Provide the (X, Y) coordinate of the cell's center where the given text is located.  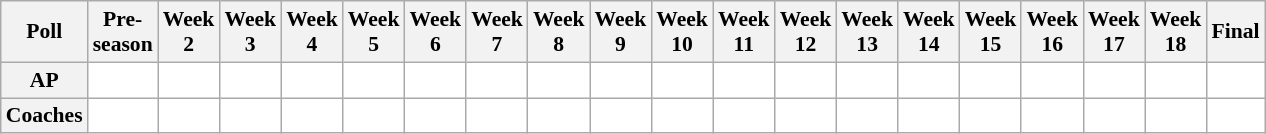
Week11 (744, 32)
Poll (44, 32)
Week16 (1052, 32)
Week13 (867, 32)
Week17 (1114, 32)
Week10 (682, 32)
Week8 (559, 32)
Week9 (621, 32)
Week5 (374, 32)
Week7 (497, 32)
Week6 (435, 32)
Final (1235, 32)
Week4 (312, 32)
Week12 (806, 32)
AP (44, 80)
Coaches (44, 116)
Week14 (929, 32)
Week3 (250, 32)
Week2 (189, 32)
Week15 (991, 32)
Week18 (1176, 32)
Pre-season (123, 32)
